Output the (X, Y) coordinate of the center of the cell containing the given text.  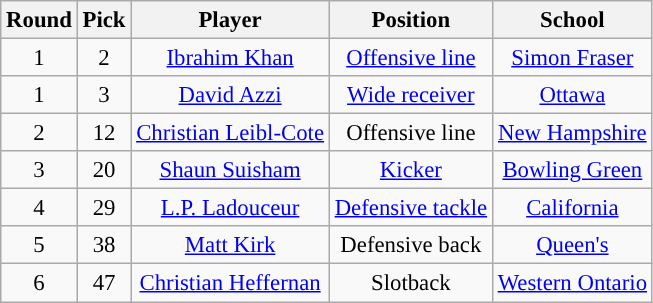
School (572, 20)
12 (104, 133)
Bowling Green (572, 170)
47 (104, 283)
Shaun Suisham (230, 170)
Simon Fraser (572, 58)
6 (39, 283)
29 (104, 208)
David Azzi (230, 95)
New Hampshire (572, 133)
20 (104, 170)
Position (410, 20)
Player (230, 20)
Defensive tackle (410, 208)
Christian Leibl-Cote (230, 133)
Queen's (572, 245)
Western Ontario (572, 283)
Matt Kirk (230, 245)
Christian Heffernan (230, 283)
Ottawa (572, 95)
Defensive back (410, 245)
4 (39, 208)
Wide receiver (410, 95)
Round (39, 20)
California (572, 208)
38 (104, 245)
Slotback (410, 283)
L.P. Ladouceur (230, 208)
Pick (104, 20)
Ibrahim Khan (230, 58)
Kicker (410, 170)
5 (39, 245)
